Determine the (X, Y) coordinate at the center of the cell enclosing the given text.  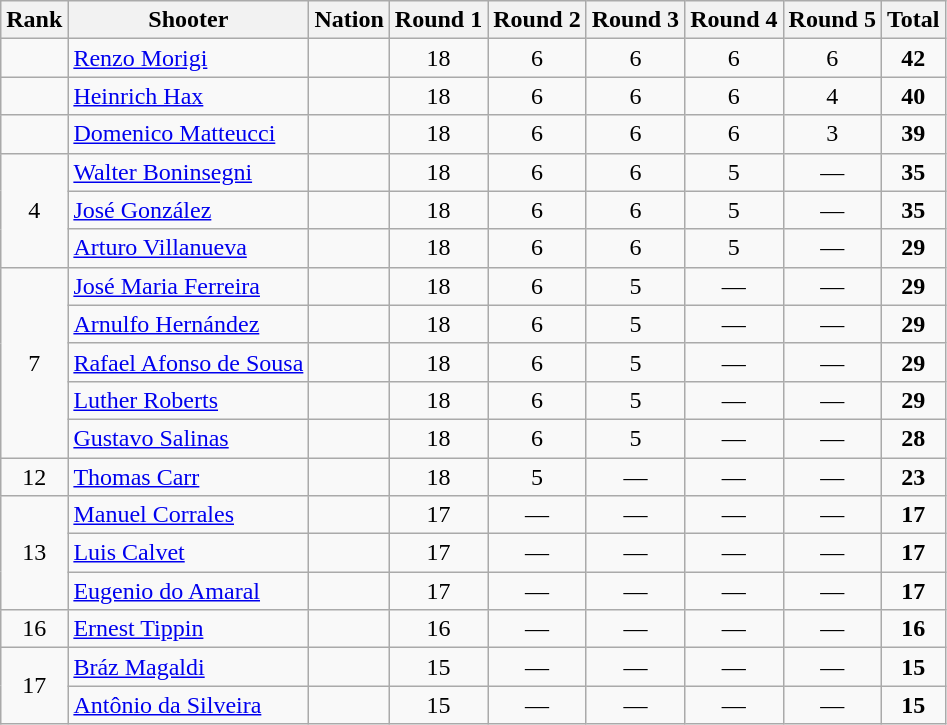
39 (913, 134)
Round 4 (734, 20)
Antônio da Silveira (188, 705)
Domenico Matteucci (188, 134)
13 (34, 553)
42 (913, 58)
3 (832, 134)
Gustavo Salinas (188, 438)
Walter Boninsegni (188, 172)
Renzo Morigi (188, 58)
Rafael Afonso de Sousa (188, 362)
23 (913, 477)
12 (34, 477)
Round 5 (832, 20)
7 (34, 362)
Round 1 (438, 20)
Rank (34, 20)
José González (188, 210)
Manuel Corrales (188, 515)
Round 3 (635, 20)
Round 2 (537, 20)
Arnulfo Hernández (188, 324)
Thomas Carr (188, 477)
Heinrich Hax (188, 96)
Ernest Tippin (188, 629)
Luis Calvet (188, 553)
Eugenio do Amaral (188, 591)
Nation (349, 20)
Shooter (188, 20)
Bráz Magaldi (188, 667)
José Maria Ferreira (188, 286)
Arturo Villanueva (188, 248)
40 (913, 96)
Total (913, 20)
Luther Roberts (188, 400)
28 (913, 438)
